Locate the cell with the specified text and output its [X, Y] center coordinate. 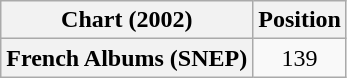
Chart (2002) [127, 20]
Position [300, 20]
French Albums (SNEP) [127, 58]
139 [300, 58]
